Return the [X, Y] coordinate for the center point of the cell that contains the specified text.  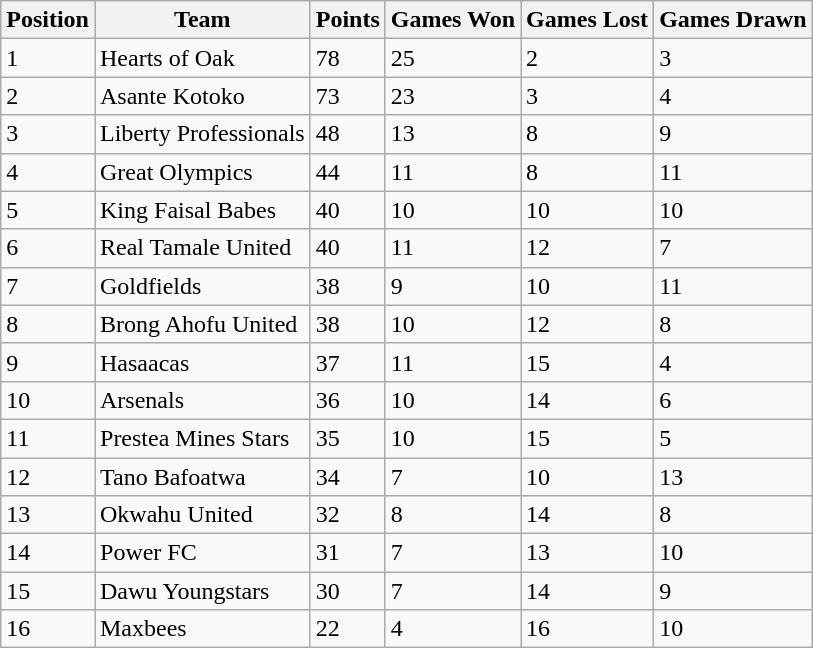
31 [348, 553]
48 [348, 134]
Great Olympics [202, 172]
Dawu Youngstars [202, 591]
Okwahu United [202, 515]
Arsenals [202, 400]
Team [202, 20]
35 [348, 438]
Asante Kotoko [202, 96]
23 [452, 96]
Hearts of Oak [202, 58]
Position [48, 20]
Goldfields [202, 286]
73 [348, 96]
Hasaacas [202, 362]
22 [348, 629]
Power FC [202, 553]
Liberty Professionals [202, 134]
25 [452, 58]
King Faisal Babes [202, 210]
Prestea Mines Stars [202, 438]
37 [348, 362]
Games Won [452, 20]
Brong Ahofu United [202, 324]
Tano Bafoatwa [202, 477]
32 [348, 515]
36 [348, 400]
30 [348, 591]
34 [348, 477]
Games Drawn [733, 20]
Games Lost [588, 20]
1 [48, 58]
Maxbees [202, 629]
44 [348, 172]
78 [348, 58]
Real Tamale United [202, 248]
Points [348, 20]
